Pinpoint the cell where the given text exists, returning its [x, y] midpoint coordinate. 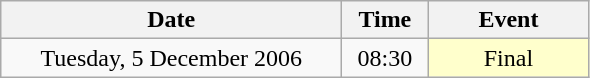
Time [385, 20]
Final [508, 58]
Date [172, 20]
Event [508, 20]
08:30 [385, 58]
Tuesday, 5 December 2006 [172, 58]
